From the cell containing the given text, extract its center point as [X, Y] coordinate. 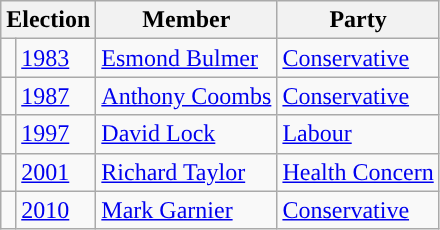
Anthony Coombs [186, 96]
Party [358, 20]
1987 [56, 96]
Member [186, 20]
Mark Garnier [186, 210]
2010 [56, 210]
2001 [56, 172]
Labour [358, 134]
Esmond Bulmer [186, 58]
Health Concern [358, 172]
1983 [56, 58]
David Lock [186, 134]
Richard Taylor [186, 172]
1997 [56, 134]
Election [48, 20]
